Return (x, y) of the center of cell containing provided text 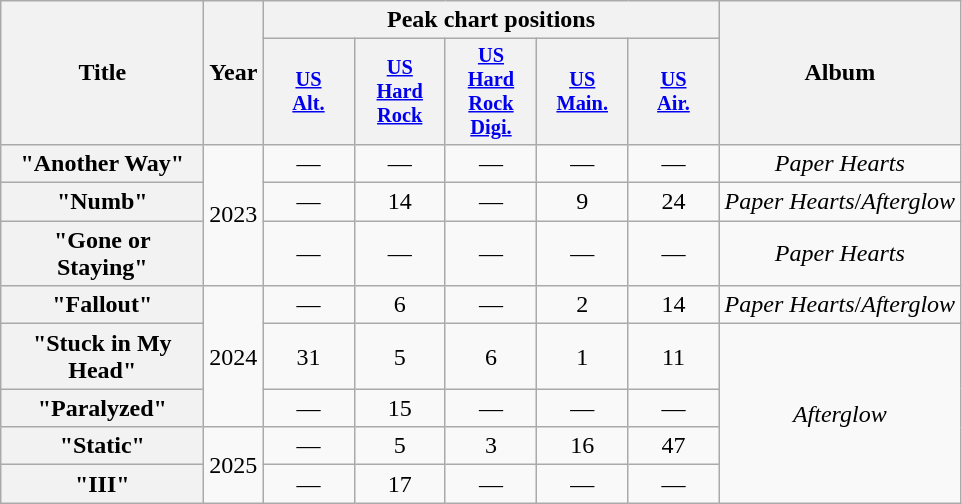
9 (582, 202)
16 (582, 446)
Year (234, 73)
47 (674, 446)
Peak chart positions (491, 20)
"III" (102, 484)
2 (582, 305)
Album (840, 73)
"Numb" (102, 202)
"Paralyzed" (102, 408)
31 (308, 356)
USMain. (582, 92)
USAlt. (308, 92)
24 (674, 202)
"Stuck in My Head" (102, 356)
15 (400, 408)
2025 (234, 465)
2023 (234, 214)
― (308, 163)
1 (582, 356)
11 (674, 356)
USHard Rock Digi. (490, 92)
3 (490, 446)
USHard Rock (400, 92)
"Fallout" (102, 305)
USAir. (674, 92)
"Another Way" (102, 163)
"Static" (102, 446)
Title (102, 73)
2024 (234, 356)
"Gone or Staying" (102, 254)
17 (400, 484)
Afterglow (840, 414)
